Locate the cell with the specified text and output its [X, Y] center coordinate. 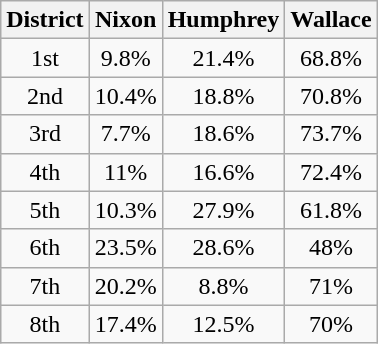
71% [331, 286]
7.7% [126, 134]
17.4% [126, 324]
1st [45, 58]
3rd [45, 134]
7th [45, 286]
23.5% [126, 248]
48% [331, 248]
5th [45, 210]
27.9% [224, 210]
61.8% [331, 210]
18.6% [224, 134]
2nd [45, 96]
70.8% [331, 96]
9.8% [126, 58]
16.6% [224, 172]
8.8% [224, 286]
Nixon [126, 20]
12.5% [224, 324]
73.7% [331, 134]
District [45, 20]
18.8% [224, 96]
68.8% [331, 58]
Wallace [331, 20]
21.4% [224, 58]
20.2% [126, 286]
4th [45, 172]
Humphrey [224, 20]
70% [331, 324]
8th [45, 324]
11% [126, 172]
10.3% [126, 210]
28.6% [224, 248]
10.4% [126, 96]
6th [45, 248]
72.4% [331, 172]
